Output the [x, y] coordinate of the center of the cell containing the given text.  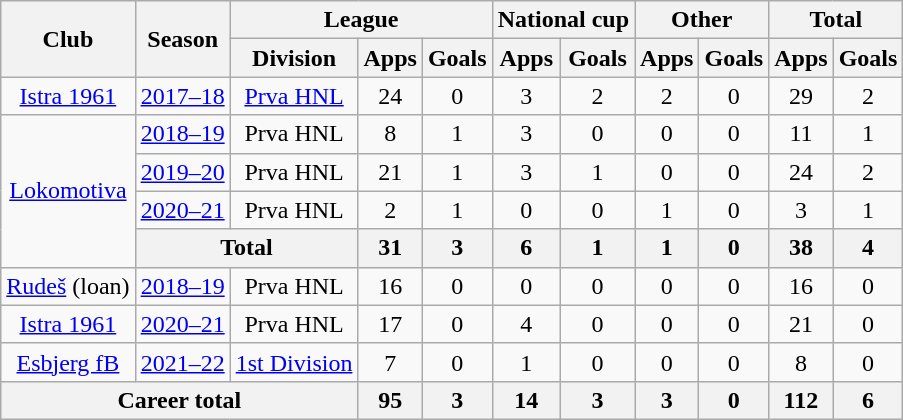
17 [390, 324]
Career total [180, 400]
Rudeš (loan) [68, 286]
2021–22 [182, 362]
2019–20 [182, 172]
Division [294, 58]
31 [390, 248]
National cup [563, 20]
29 [801, 96]
League [361, 20]
2017–18 [182, 96]
Season [182, 39]
112 [801, 400]
Club [68, 39]
1st Division [294, 362]
Lokomotiva [68, 191]
14 [526, 400]
7 [390, 362]
95 [390, 400]
38 [801, 248]
Other [702, 20]
11 [801, 134]
Esbjerg fB [68, 362]
